From the cell containing the given text, extract its center point as (X, Y) coordinate. 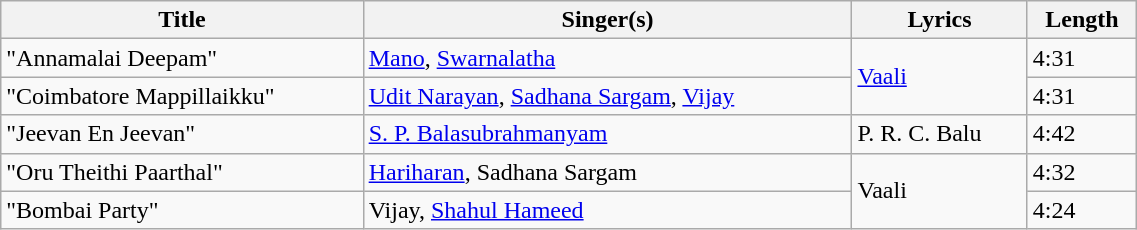
"Bombai Party" (182, 210)
"Oru Theithi Paarthal" (182, 172)
P. R. C. Balu (940, 134)
"Jeevan En Jeevan" (182, 134)
Udit Narayan, Sadhana Sargam, Vijay (608, 96)
Title (182, 20)
4:42 (1082, 134)
Hariharan, Sadhana Sargam (608, 172)
"Annamalai Deepam" (182, 58)
4:32 (1082, 172)
4:24 (1082, 210)
Length (1082, 20)
Vijay, Shahul Hameed (608, 210)
S. P. Balasubrahmanyam (608, 134)
"Coimbatore Mappillaikku" (182, 96)
Singer(s) (608, 20)
Lyrics (940, 20)
Mano, Swarnalatha (608, 58)
